Identify which cell holds the provided text, then report its (X, Y) central coordinate. 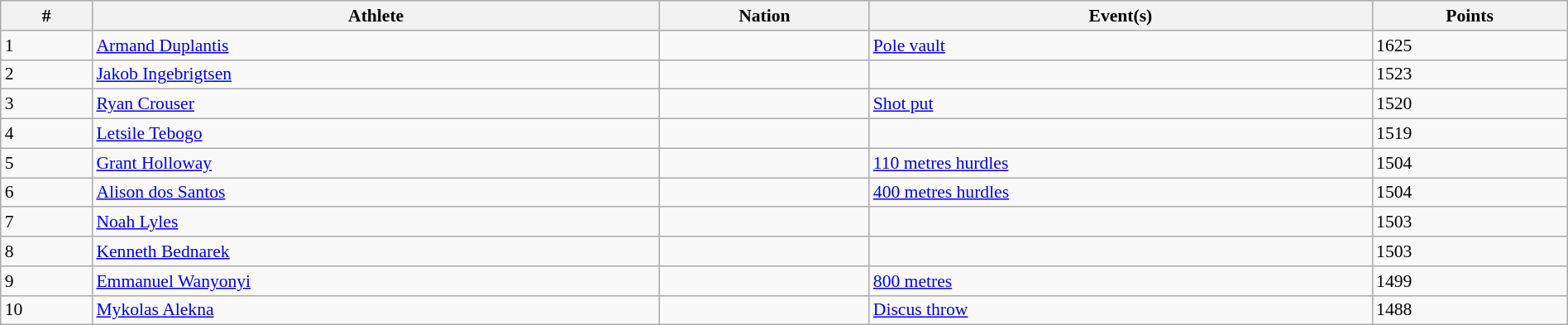
Jakob Ingebrigtsen (375, 74)
Pole vault (1121, 45)
Points (1470, 16)
400 metres hurdles (1121, 193)
Event(s) (1121, 16)
1625 (1470, 45)
1519 (1470, 134)
5 (46, 163)
Nation (764, 16)
Athlete (375, 16)
800 metres (1121, 281)
9 (46, 281)
4 (46, 134)
Kenneth Bednarek (375, 251)
Shot put (1121, 104)
1520 (1470, 104)
Discus throw (1121, 310)
110 metres hurdles (1121, 163)
Noah Lyles (375, 222)
1488 (1470, 310)
# (46, 16)
6 (46, 193)
Grant Holloway (375, 163)
1523 (1470, 74)
2 (46, 74)
3 (46, 104)
8 (46, 251)
Armand Duplantis (375, 45)
1499 (1470, 281)
1 (46, 45)
7 (46, 222)
Mykolas Alekna (375, 310)
Ryan Crouser (375, 104)
10 (46, 310)
Letsile Tebogo (375, 134)
Emmanuel Wanyonyi (375, 281)
Alison dos Santos (375, 193)
